Capture the cell that displays the provided text and extract its [x, y] central coordinate. 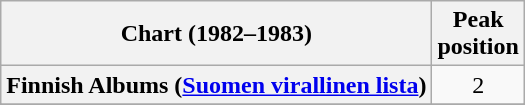
Peakposition [478, 34]
2 [478, 85]
Chart (1982–1983) [216, 34]
Finnish Albums (Suomen virallinen lista) [216, 85]
